Return (x, y) of the center of cell containing provided text 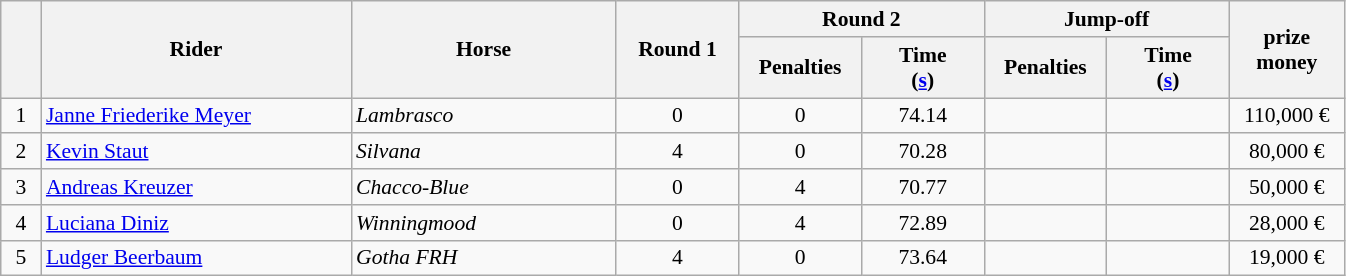
Kevin Staut (196, 152)
Ludger Beerbaum (196, 258)
Janne Friederike Meyer (196, 116)
prizemoney (1286, 50)
80,000 € (1286, 152)
Gotha FRH (484, 258)
Luciana Diniz (196, 223)
1 (21, 116)
70.77 (922, 187)
Andreas Kreuzer (196, 187)
Horse (484, 50)
73.64 (922, 258)
110,000 € (1286, 116)
Winningmood (484, 223)
Silvana (484, 152)
Rider (196, 50)
Jump-off (1106, 19)
3 (21, 187)
72.89 (922, 223)
5 (21, 258)
Round 2 (862, 19)
Chacco-Blue (484, 187)
19,000 € (1286, 258)
2 (21, 152)
70.28 (922, 152)
50,000 € (1286, 187)
28,000 € (1286, 223)
74.14 (922, 116)
Lambrasco (484, 116)
Round 1 (678, 50)
